Capture the cell that displays the provided text and extract its [X, Y] central coordinate. 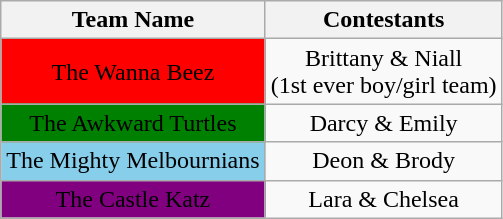
The Awkward Turtles [133, 123]
Contestants [384, 20]
Lara & Chelsea [384, 199]
Deon & Brody [384, 161]
Brittany & Niall(1st ever boy/girl team) [384, 72]
The Wanna Beez [133, 72]
Team Name [133, 20]
The Mighty Melbournians [133, 161]
Darcy & Emily [384, 123]
The Castle Katz [133, 199]
